From the cell containing the given text, extract its center point as [x, y] coordinate. 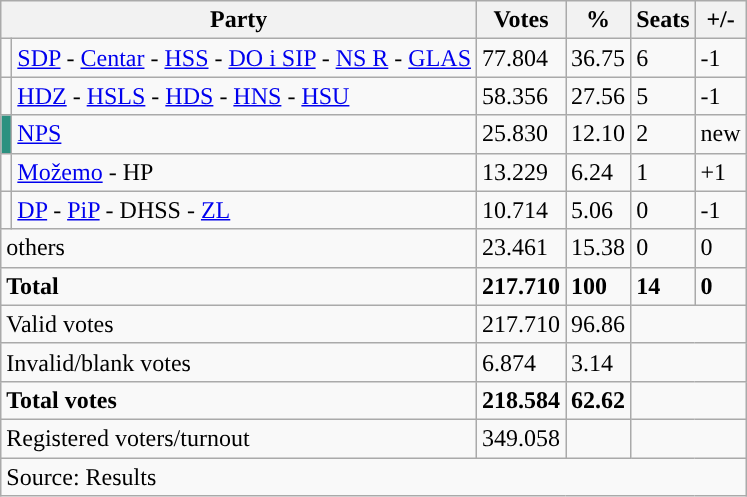
218.584 [522, 400]
Seats [663, 20]
Invalid/blank votes [239, 362]
10.714 [522, 210]
others [239, 248]
100 [598, 286]
DP - PiP - DHSS - ZL [244, 210]
Valid votes [239, 324]
Party [239, 20]
1 [663, 172]
Total [239, 286]
96.86 [598, 324]
new [720, 134]
6.874 [522, 362]
5.06 [598, 210]
SDP - Centar - HSS - DO i SIP - NS R - GLAS [244, 58]
14 [663, 286]
12.10 [598, 134]
3.14 [598, 362]
13.229 [522, 172]
Možemo - HP [244, 172]
15.38 [598, 248]
6 [663, 58]
Votes [522, 20]
58.356 [522, 96]
5 [663, 96]
Total votes [239, 400]
27.56 [598, 96]
2 [663, 134]
Registered voters/turnout [239, 438]
NPS [244, 134]
77.804 [522, 58]
6.24 [598, 172]
23.461 [522, 248]
Source: Results [374, 477]
36.75 [598, 58]
HDZ - HSLS - HDS - HNS - HSU [244, 96]
+1 [720, 172]
25.830 [522, 134]
349.058 [522, 438]
+/- [720, 20]
62.62 [598, 400]
% [598, 20]
